Return the [X, Y] coordinate for the center point of the cell that contains the specified text.  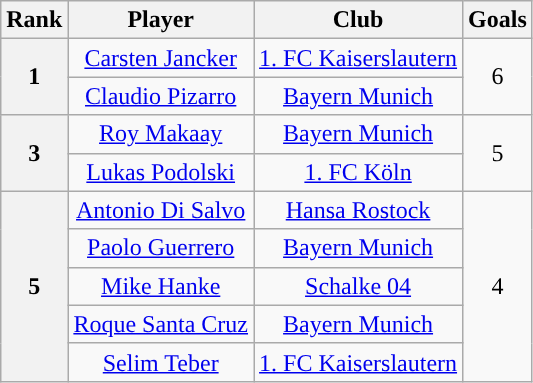
Claudio Pizarro [161, 96]
6 [498, 77]
Roy Makaay [161, 134]
4 [498, 286]
Antonio Di Salvo [161, 210]
Mike Hanke [161, 286]
3 [34, 153]
1 [34, 77]
Selim Teber [161, 362]
Hansa Rostock [358, 210]
Paolo Guerrero [161, 248]
Lukas Podolski [161, 172]
Schalke 04 [358, 286]
Carsten Jancker [161, 58]
Goals [498, 20]
Rank [34, 20]
Roque Santa Cruz [161, 324]
Player [161, 20]
Club [358, 20]
1. FC Köln [358, 172]
